Return [x, y] of the center of cell containing provided text 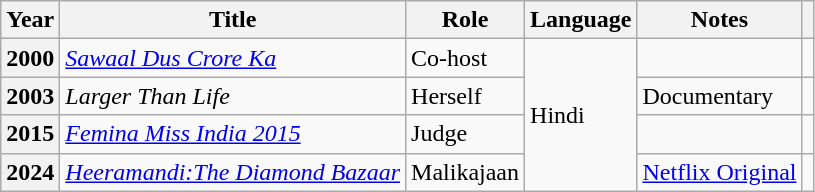
Hindi [581, 115]
Role [466, 20]
2024 [30, 172]
Language [581, 20]
Year [30, 20]
Documentary [720, 96]
Title [233, 20]
Notes [720, 20]
Heeramandi:The Diamond Bazaar [233, 172]
2000 [30, 58]
2015 [30, 134]
Judge [466, 134]
2003 [30, 96]
Netflix Original [720, 172]
Larger Than Life [233, 96]
Femina Miss India 2015 [233, 134]
Co-host [466, 58]
Sawaal Dus Crore Ka [233, 58]
Malikajaan [466, 172]
Herself [466, 96]
